Determine the (X, Y) coordinate at the center of the cell enclosing the given text.  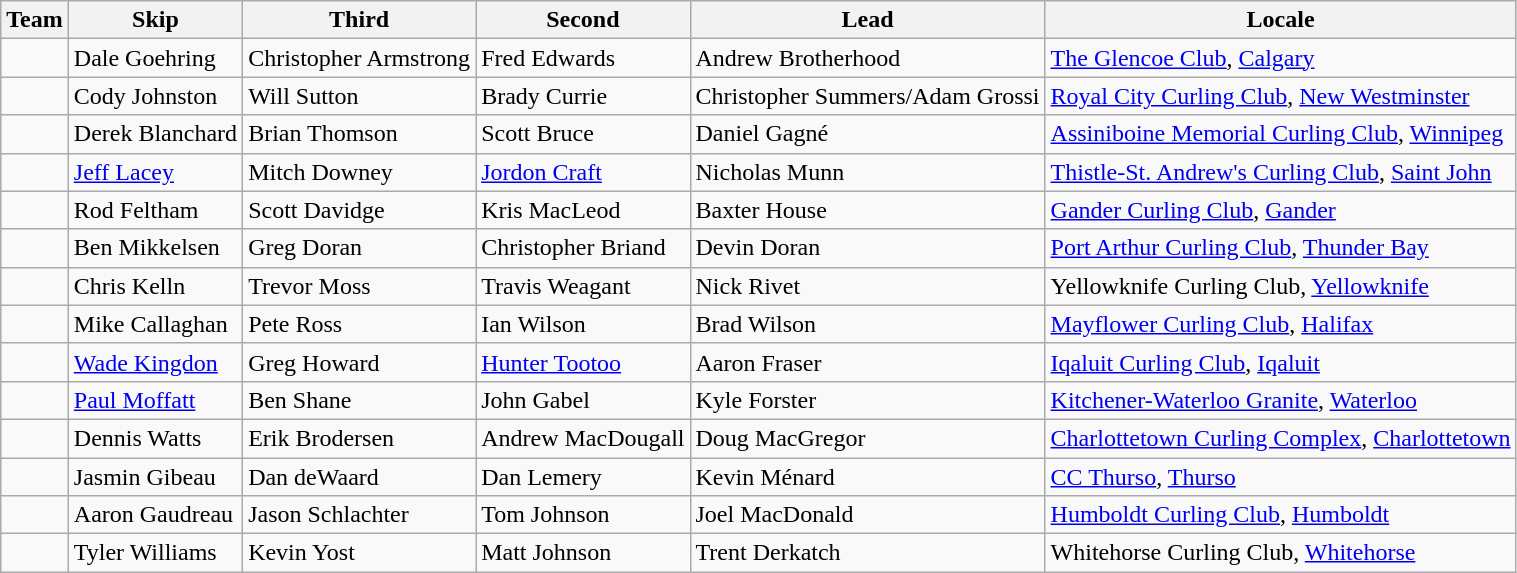
Charlottetown Curling Complex, Charlottetown (1280, 438)
Ian Wilson (583, 324)
Humboldt Curling Club, Humboldt (1280, 515)
Dale Goehring (155, 58)
Christopher Summers/Adam Grossi (868, 96)
Doug MacGregor (868, 438)
Christopher Armstrong (360, 58)
Chris Kelln (155, 286)
Jeff Lacey (155, 172)
John Gabel (583, 400)
Second (583, 20)
Daniel Gagné (868, 134)
Devin Doran (868, 248)
Fred Edwards (583, 58)
Ben Mikkelsen (155, 248)
Lead (868, 20)
Tom Johnson (583, 515)
Wade Kingdon (155, 362)
Will Sutton (360, 96)
Brady Currie (583, 96)
Locale (1280, 20)
Brad Wilson (868, 324)
Matt Johnson (583, 553)
Port Arthur Curling Club, Thunder Bay (1280, 248)
Joel MacDonald (868, 515)
Iqaluit Curling Club, Iqaluit (1280, 362)
Nicholas Munn (868, 172)
Cody Johnston (155, 96)
Pete Ross (360, 324)
Hunter Tootoo (583, 362)
Jordon Craft (583, 172)
Brian Thomson (360, 134)
Rod Feltham (155, 210)
Nick Rivet (868, 286)
Team (35, 20)
Derek Blanchard (155, 134)
Aaron Gaudreau (155, 515)
Trent Derkatch (868, 553)
Jasmin Gibeau (155, 477)
Andrew MacDougall (583, 438)
Kevin Yost (360, 553)
Scott Bruce (583, 134)
Paul Moffatt (155, 400)
Royal City Curling Club, New Westminster (1280, 96)
Mitch Downey (360, 172)
Ben Shane (360, 400)
Andrew Brotherhood (868, 58)
Tyler Williams (155, 553)
Greg Doran (360, 248)
Kris MacLeod (583, 210)
Greg Howard (360, 362)
Dan deWaard (360, 477)
Gander Curling Club, Gander (1280, 210)
Yellowknife Curling Club, Yellowknife (1280, 286)
Jason Schlachter (360, 515)
Kitchener-Waterloo Granite, Waterloo (1280, 400)
Christopher Briand (583, 248)
Travis Weagant (583, 286)
Scott Davidge (360, 210)
Dan Lemery (583, 477)
The Glencoe Club, Calgary (1280, 58)
Thistle-St. Andrew's Curling Club, Saint John (1280, 172)
Trevor Moss (360, 286)
Dennis Watts (155, 438)
Mike Callaghan (155, 324)
CC Thurso, Thurso (1280, 477)
Kevin Ménard (868, 477)
Kyle Forster (868, 400)
Mayflower Curling Club, Halifax (1280, 324)
Erik Brodersen (360, 438)
Baxter House (868, 210)
Skip (155, 20)
Aaron Fraser (868, 362)
Assiniboine Memorial Curling Club, Winnipeg (1280, 134)
Whitehorse Curling Club, Whitehorse (1280, 553)
Third (360, 20)
